Search for the cell housing the specified text and yield its (X, Y) center coordinate. 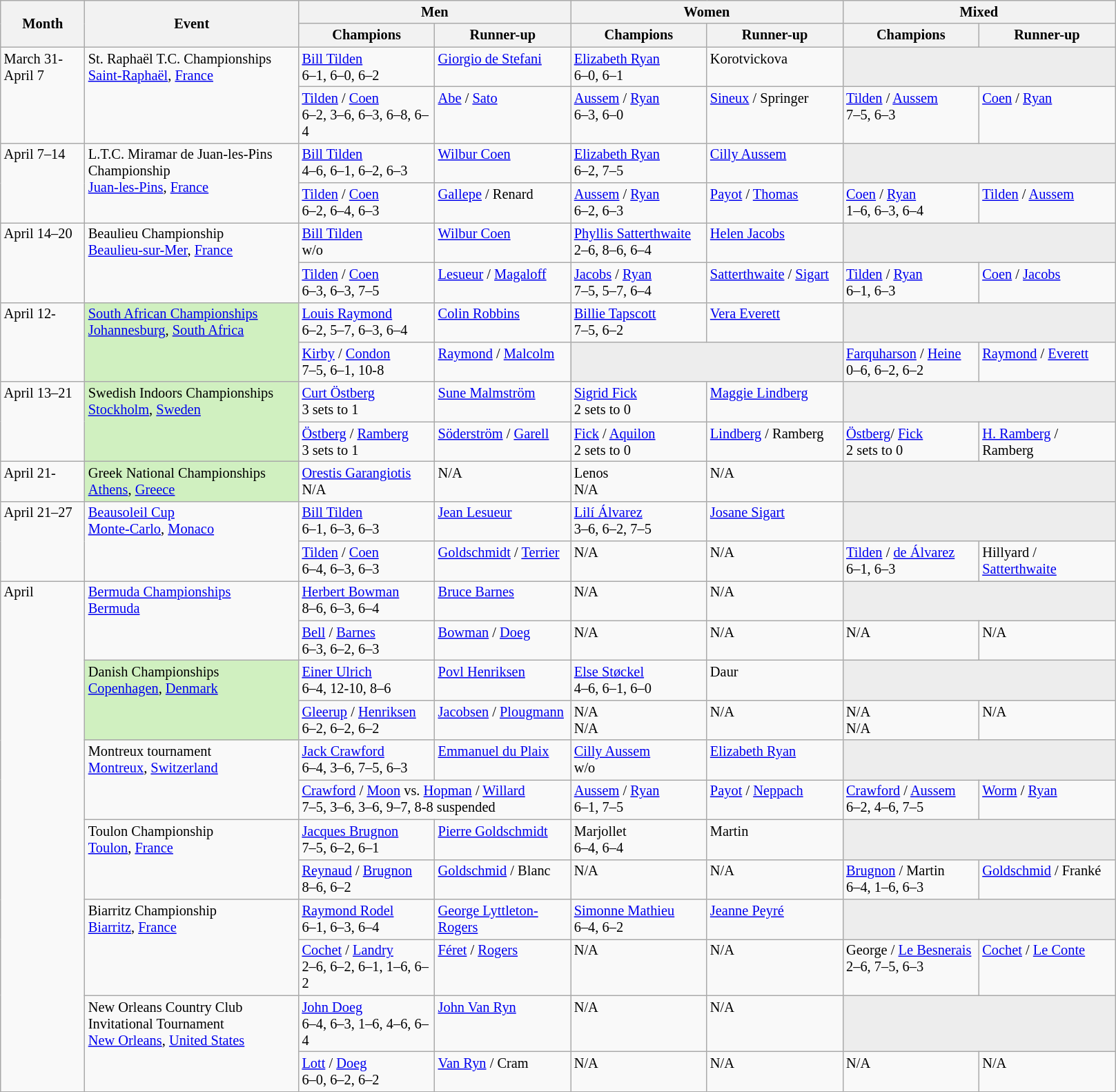
Tilden / de Álvarez6–1, 6–3 (911, 561)
Bell / Barnes6–3, 6–2, 6–3 (367, 641)
April 7–14 (43, 182)
Cilly Aussem (774, 163)
Else Støckel4–6, 6–1, 6–0 (639, 680)
Bowman / Doeg (502, 641)
Östberg / Ramberg3 sets to 1 (367, 442)
Simonne Mathieu6–4, 6–2 (639, 919)
Cochet / Le Conte (1046, 967)
Montreux tournamentMontreux, Switzerland (192, 780)
Maggie Lindberg (774, 402)
Goldschmid / Blanc (502, 879)
Aussem / Ryan6–2, 6–3 (639, 203)
Tilden / Coen6–2, 6–4, 6–3 (367, 203)
Jack Crawford6–4, 3–6, 7–5, 6–3 (367, 760)
Coen / Ryan (1046, 115)
Aussem / Ryan6–3, 6–0 (639, 115)
Bermuda ChampionshipsBermuda (192, 620)
Worm / Ryan (1046, 799)
Korotvickova (774, 67)
Pierre Goldschmidt (502, 839)
Payot / Thomas (774, 203)
April 21- (43, 481)
Van Ryn / Cram (502, 1071)
Colin Robbins (502, 322)
Lott / Doeg6–0, 6–2, 6–2 (367, 1071)
Elizabeth Ryan6–2, 7–5 (639, 163)
Lesueur / Magaloff (502, 282)
St. Raphaël T.C. ChampionshipsSaint-Raphaël, France (192, 95)
Elizabeth Ryan6–0, 6–1 (639, 67)
Vera Everett (774, 322)
Féret / Rogers (502, 967)
Elizabeth Ryan (774, 760)
Östberg/ Fick2 sets to 0 (911, 442)
Aussem / Ryan6–1, 7–5 (639, 799)
March 31-April 7 (43, 95)
Bill Tilden6–1, 6–0, 6–2 (367, 67)
Sigrid Fick2 sets to 0 (639, 402)
Cochet / Landry2–6, 6–2, 6–1, 1–6, 6–2 (367, 967)
George Lyttleton-Rogers (502, 919)
Fick / Aquilon2 sets to 0 (639, 442)
Event (192, 23)
Raymond / Everett (1046, 362)
Sune Malmström (502, 402)
Men (435, 12)
Povl Henriksen (502, 680)
Raymond Rodel6–1, 6–3, 6–4 (367, 919)
Bill Tildenw/o (367, 242)
Jacobsen / Plougmann (502, 720)
Giorgio de Stefani (502, 67)
Jeanne Peyré (774, 919)
Josane Sigart (774, 521)
Goldschmidt / Terrier (502, 561)
Mixed (979, 12)
Tilden / Aussem (1046, 203)
Emmanuel du Plaix (502, 760)
Kirby / Condon7–5, 6–1, 10-8 (367, 362)
Sineux / Springer (774, 115)
Hillyard / Satterthwaite (1046, 561)
Crawford / Moon vs. Hopman / Willard7–5, 3–6, 3–6, 9–7, 8-8 suspended (435, 799)
Tilden / Coen6–3, 6–3, 7–5 (367, 282)
George / Le Besnerais2–6, 7–5, 6–3 (911, 967)
John Doeg6–4, 6–3, 1–6, 4–6, 6–4 (367, 1024)
Danish ChampionshipsCopenhagen, Denmark (192, 700)
Herbert Bowman8–6, 6–3, 6–4 (367, 601)
Reynaud / Brugnon8–6, 6–2 (367, 879)
Bill Tilden6–1, 6–3, 6–3 (367, 521)
Tilden / Coen6–4, 6–3, 6–3 (367, 561)
Farquharson / Heine0–6, 6–2, 6–2 (911, 362)
Payot / Neppach (774, 799)
Lilí Álvarez3–6, 6–2, 7–5 (639, 521)
Martin (774, 839)
Söderström / Garell (502, 442)
LenosN/A (639, 481)
Gallepe / Renard (502, 203)
Louis Raymond6–2, 5–7, 6–3, 6–4 (367, 322)
Brugnon / Martin6–4, 1–6, 6–3 (911, 879)
Satterthwaite / Sigart (774, 282)
Abe / Sato (502, 115)
Jean Lesueur (502, 521)
April 13–21 (43, 421)
Goldschmid / Franké (1046, 879)
Phyllis Satterthwaite2–6, 8–6, 6–4 (639, 242)
Bruce Barnes (502, 601)
Crawford / Aussem6–2, 4–6, 7–5 (911, 799)
Month (43, 23)
Tilden / Ryan6–1, 6–3 (911, 282)
Orestis GarangiotisN/A (367, 481)
Greek National ChampionshipsAthens, Greece (192, 481)
Beausoleil CupMonte-Carlo, Monaco (192, 541)
Cilly Aussemw/o (639, 760)
Biarritz ChampionshipBiarritz, France (192, 947)
Tilden / Aussem7–5, 6–3 (911, 115)
Toulon ChampionshipToulon, France (192, 859)
Daur (774, 680)
Jacobs / Ryan7–5, 5–7, 6–4 (639, 282)
Billie Tapscott7–5, 6–2 (639, 322)
Swedish Indoors ChampionshipsStockholm, Sweden (192, 421)
Jacques Brugnon7–5, 6–2, 6–1 (367, 839)
Curt Östberg3 sets to 1 (367, 402)
John Van Ryn (502, 1024)
Women (707, 12)
Gleerup / Henriksen6–2, 6–2, 6–2 (367, 720)
Marjollet6–4, 6–4 (639, 839)
April 21–27 (43, 541)
Tilden / Coen6–2, 3–6, 6–3, 6–8, 6–4 (367, 115)
Coen / Jacobs (1046, 282)
Einer Ulrich6–4, 12-10, 8–6 (367, 680)
New Orleans Country Club Invitational TournamentNew Orleans, United States (192, 1044)
South African ChampionshipsJohannesburg, South Africa (192, 342)
April 14–20 (43, 262)
Bill Tilden4–6, 6–1, 6–2, 6–3 (367, 163)
L.T.C. Miramar de Juan-les-Pins ChampionshipJuan-les-Pins, France (192, 182)
Coen / Ryan1–6, 6–3, 6–4 (911, 203)
April (43, 836)
H. Ramberg / Ramberg (1046, 442)
Helen Jacobs (774, 242)
Lindberg / Ramberg (774, 442)
Beaulieu ChampionshipBeaulieu-sur-Mer, France (192, 262)
Raymond / Malcolm (502, 362)
April 12- (43, 342)
